Return the [X, Y] coordinate for the center point of the cell that contains the specified text.  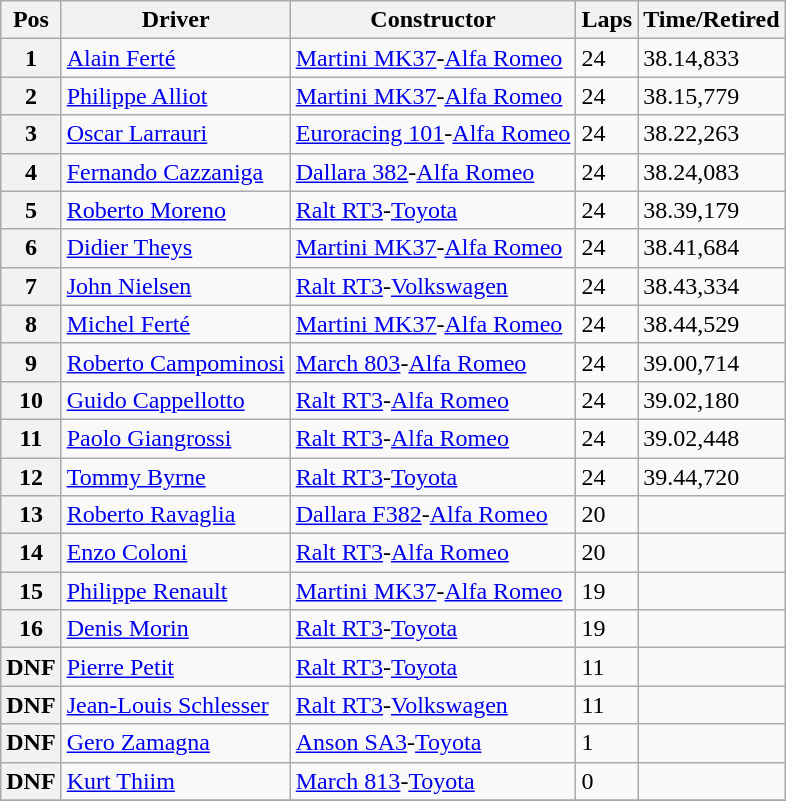
38.44,529 [712, 324]
39.02,180 [712, 400]
Oscar Larrauri [176, 134]
4 [31, 172]
10 [31, 400]
13 [31, 515]
39.44,720 [712, 477]
0 [607, 781]
March 813-Toyota [433, 781]
39.00,714 [712, 362]
Tommy Byrne [176, 477]
Gero Zamagna [176, 743]
Jean-Louis Schlesser [176, 705]
Philippe Alliot [176, 96]
38.39,179 [712, 210]
Pierre Petit [176, 667]
38.43,334 [712, 286]
Anson SA3-Toyota [433, 743]
Roberto Ravaglia [176, 515]
15 [31, 591]
16 [31, 629]
John Nielsen [176, 286]
12 [31, 477]
Kurt Thiim [176, 781]
Dallara F382-Alfa Romeo [433, 515]
9 [31, 362]
Philippe Renault [176, 591]
March 803-Alfa Romeo [433, 362]
38.24,083 [712, 172]
Roberto Moreno [176, 210]
Guido Cappellotto [176, 400]
Michel Ferté [176, 324]
39.02,448 [712, 438]
38.14,833 [712, 58]
Roberto Campominosi [176, 362]
3 [31, 134]
Alain Ferté [176, 58]
Constructor [433, 20]
Fernando Cazzaniga [176, 172]
14 [31, 553]
38.22,263 [712, 134]
6 [31, 248]
2 [31, 96]
Euroracing 101-Alfa Romeo [433, 134]
5 [31, 210]
Enzo Coloni [176, 553]
Paolo Giangrossi [176, 438]
Denis Morin [176, 629]
Pos [31, 20]
8 [31, 324]
38.41,684 [712, 248]
7 [31, 286]
Dallara 382-Alfa Romeo [433, 172]
Driver [176, 20]
Didier Theys [176, 248]
Laps [607, 20]
Time/Retired [712, 20]
38.15,779 [712, 96]
